Capture the cell that displays the provided text and extract its (X, Y) central coordinate. 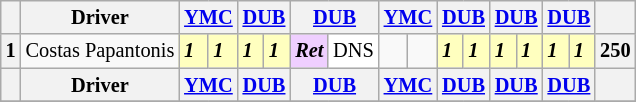
250 (615, 51)
Ret (309, 51)
Costas Papantonis (100, 51)
DNS (353, 51)
